Search for the cell housing the specified text and yield its [x, y] center coordinate. 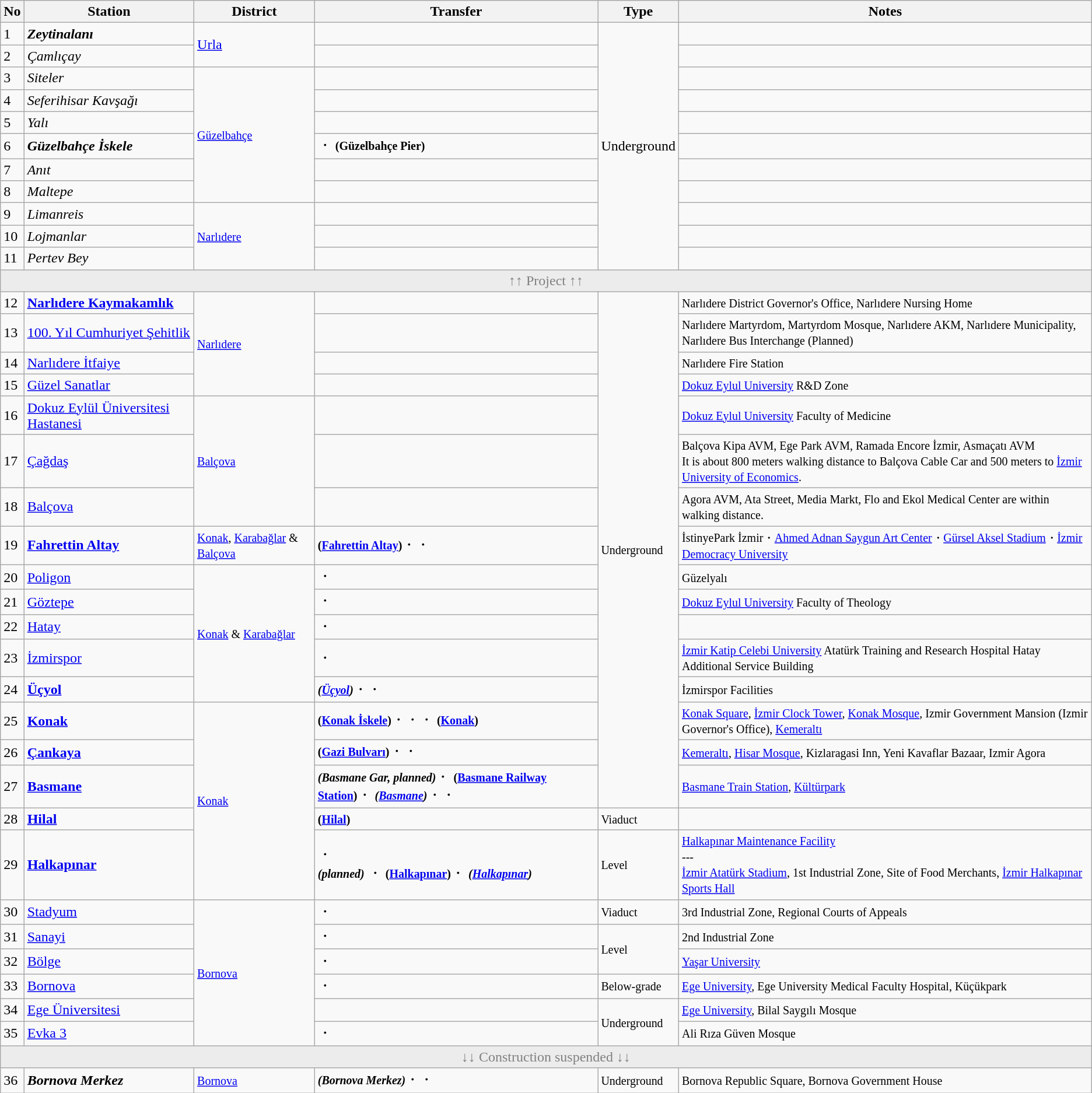
Halkapınar Maintenance Facility---İzmir Atatürk Stadium, 1st Industrial Zone, Site of Food Merchants, İzmir Halkapınar Sports Hall [885, 864]
Maltepe [108, 192]
21 [12, 602]
(Basmane Gar, planned)・ (Basmane Railway Station)・ (Basmane)・・ [456, 786]
Agora AVM, Ata Street, Media Markt, Flo and Ekol Medical Center are within walking distance. [885, 506]
・ (Güzelbahçe Pier) [456, 146]
Güzelbahçe İskele [108, 146]
(Gazi Bulvarı)・・ [456, 752]
İzmirspor Facilities [885, 689]
Dokuz Eylul University Faculty of Medicine [885, 415]
Fahrettin Altay [108, 546]
(Bornova Merkez)・・ [456, 1080]
↓↓ Construction suspended ↓↓ [546, 1057]
Güzel Sanatlar [108, 385]
Ege University, Bilal Saygılı Mosque [885, 1010]
8 [12, 192]
↑↑ Project ↑↑ [546, 281]
31 [12, 937]
Bornova Republic Square, Bornova Government House [885, 1080]
Dokuz Eylül Üniversitesi Hastanesi [108, 415]
Stadyum [108, 912]
Yalı [108, 122]
19 [12, 546]
11 [12, 258]
・ (planned) ・ (Halkapınar)・ (Halkapınar) [456, 864]
Dokuz Eylul University R&D Zone [885, 385]
5 [12, 122]
Station [108, 12]
Below-grade [638, 987]
Basmane [108, 786]
Narlıdere District Governor's Office, Narlıdere Nursing Home [885, 303]
Ege Üniversitesi [108, 1010]
26 [12, 752]
Konak & Karabağlar [254, 633]
Güzelyalı [885, 577]
2nd Industrial Zone [885, 937]
18 [12, 506]
(Hilal) [456, 819]
Bornova Merkez [108, 1080]
24 [12, 689]
Halkapınar [108, 864]
7 [12, 170]
No [12, 12]
100. Yıl Cumhuriyet Şehitlik [108, 332]
Çağdaş [108, 461]
33 [12, 987]
Basmane Train Station, Kültürpark [885, 786]
28 [12, 819]
Narlıdere Martyrdom, Martyrdom Mosque, Narlıdere AKM, Narlıdere Municipality, Narlıdere Bus Interchange (Planned) [885, 332]
Dokuz Eylul University Faculty of Theology [885, 602]
Narlıdere Kaymakamlık [108, 303]
30 [12, 912]
Notes [885, 12]
Transfer [456, 12]
Siteler [108, 78]
2 [12, 56]
3 [12, 78]
Üçyol [108, 689]
27 [12, 786]
36 [12, 1080]
3rd Industrial Zone, Regional Courts of Appeals [885, 912]
Lojmanlar [108, 236]
Ali Rıza Güven Mosque [885, 1034]
Ege University, Ege University Medical Faculty Hospital, Küçükpark [885, 987]
Pertev Bey [108, 258]
22 [12, 626]
23 [12, 658]
Göztepe [108, 602]
Güzelbahçe [254, 135]
Seferihisar Kavşağı [108, 100]
20 [12, 577]
13 [12, 332]
4 [12, 100]
Sanayi [108, 937]
Poligon [108, 577]
Narlıdere İtfaiye [108, 363]
Çamlıçay [108, 56]
Hatay [108, 626]
Narlıdere Fire Station [885, 363]
İzmir Katip Celebi University Atatürk Training and Research Hospital Hatay Additional Service Building [885, 658]
İzmirspor [108, 658]
25 [12, 721]
Konak Square, İzmir Clock Tower, Konak Mosque, Izmir Government Mansion (Izmir Governor's Office), Kemeraltı [885, 721]
Bölge [108, 961]
29 [12, 864]
1 [12, 34]
12 [12, 303]
16 [12, 415]
Kemeraltı, Hisar Mosque, Kizlaragasi Inn, Yeni Kavaflar Bazaar, Izmir Agora [885, 752]
6 [12, 146]
Evka 3 [108, 1034]
(Konak İskele)・・・ (Konak) [456, 721]
İstinyePark İzmir・Ahmed Adnan Saygun Art Center・Gürsel Aksel Stadium・İzmir Democracy University [885, 546]
35 [12, 1034]
District [254, 12]
9 [12, 214]
17 [12, 461]
32 [12, 961]
Limanreis [108, 214]
Yaşar University [885, 961]
(Üçyol)・・ [456, 689]
(Fahrettin Altay)・・ [456, 546]
10 [12, 236]
14 [12, 363]
Hilal [108, 819]
Zeytinalanı [108, 34]
Çankaya [108, 752]
Konak, Karabağlar & Balçova [254, 546]
Anıt [108, 170]
15 [12, 385]
Type [638, 12]
Urla [254, 45]
34 [12, 1010]
